Provide the (x, y) coordinate of the cell's center where the given text is located.  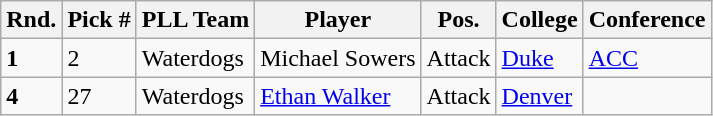
College (540, 20)
1 (32, 58)
4 (32, 96)
Michael Sowers (338, 58)
Pos. (458, 20)
27 (99, 96)
PLL Team (195, 20)
Player (338, 20)
Duke (540, 58)
Pick # (99, 20)
Rnd. (32, 20)
2 (99, 58)
Denver (540, 96)
Ethan Walker (338, 96)
Conference (647, 20)
ACC (647, 58)
